Return the (x, y) coordinate for the center point of the cell that contains the specified text.  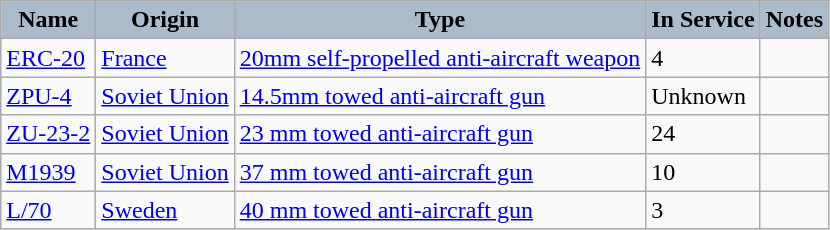
ERC-20 (48, 58)
4 (703, 58)
20mm self-propelled anti-aircraft weapon (440, 58)
23 mm towed anti-aircraft gun (440, 134)
10 (703, 172)
Name (48, 20)
Sweden (165, 210)
Notes (794, 20)
Unknown (703, 96)
3 (703, 210)
ZPU-4 (48, 96)
France (165, 58)
24 (703, 134)
37 mm towed anti-aircraft gun (440, 172)
ZU-23-2 (48, 134)
L/70 (48, 210)
14.5mm towed anti-aircraft gun (440, 96)
M1939 (48, 172)
Origin (165, 20)
In Service (703, 20)
Type (440, 20)
40 mm towed anti-aircraft gun (440, 210)
